Locate the cell with the specified text and output its (x, y) center coordinate. 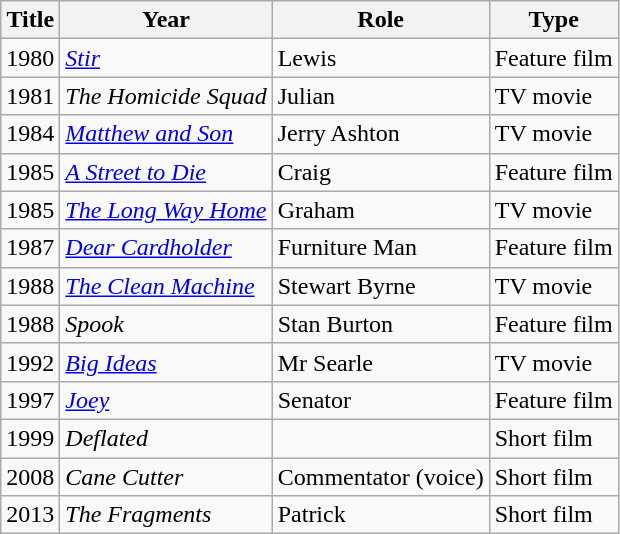
The Clean Machine (166, 286)
Graham (380, 210)
Spook (166, 324)
Commentator (voice) (380, 477)
Matthew and Son (166, 134)
Stewart Byrne (380, 286)
Mr Searle (380, 362)
Big Ideas (166, 362)
1992 (30, 362)
Jerry Ashton (380, 134)
Dear Cardholder (166, 248)
1980 (30, 58)
A Street to Die (166, 172)
Title (30, 20)
Role (380, 20)
Stir (166, 58)
Joey (166, 400)
1987 (30, 248)
Year (166, 20)
Stan Burton (380, 324)
1984 (30, 134)
Julian (380, 96)
The Long Way Home (166, 210)
The Fragments (166, 515)
1999 (30, 438)
Craig (380, 172)
2013 (30, 515)
Deflated (166, 438)
The Homicide Squad (166, 96)
Patrick (380, 515)
Lewis (380, 58)
2008 (30, 477)
Cane Cutter (166, 477)
Type (554, 20)
Furniture Man (380, 248)
1981 (30, 96)
1997 (30, 400)
Senator (380, 400)
